Extract the [x, y] coordinate from the center of the cell holding the provided text.  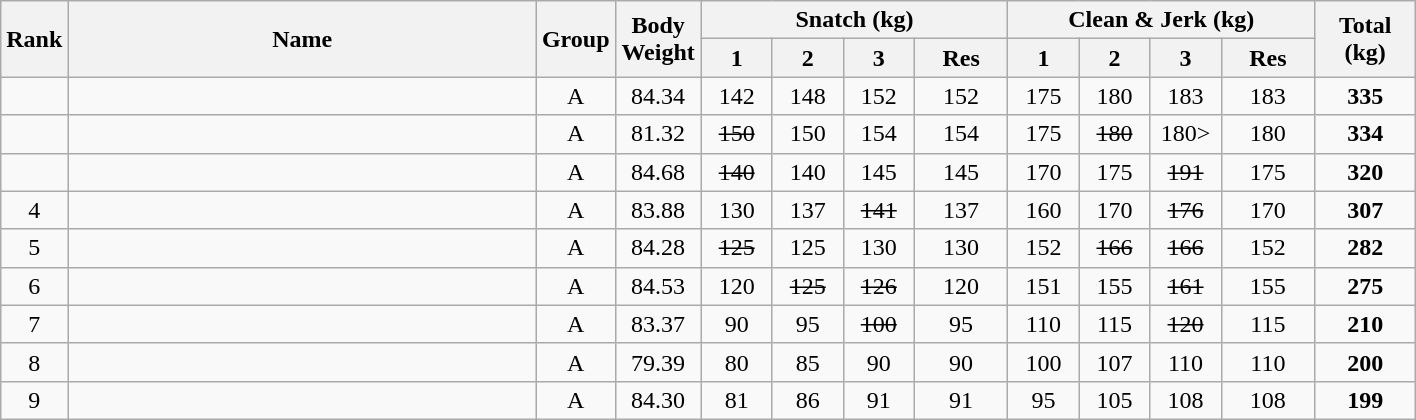
83.88 [658, 210]
334 [1366, 134]
320 [1366, 172]
85 [808, 362]
Clean & Jerk (kg) [1162, 20]
200 [1366, 362]
84.68 [658, 172]
Body Weight [658, 39]
Name [302, 39]
107 [1114, 362]
210 [1366, 324]
148 [808, 96]
4 [34, 210]
176 [1186, 210]
83.37 [658, 324]
81.32 [658, 134]
141 [878, 210]
161 [1186, 286]
6 [34, 286]
79.39 [658, 362]
126 [878, 286]
Total (kg) [1366, 39]
307 [1366, 210]
80 [736, 362]
142 [736, 96]
151 [1044, 286]
199 [1366, 400]
191 [1186, 172]
86 [808, 400]
9 [34, 400]
84.30 [658, 400]
180> [1186, 134]
8 [34, 362]
81 [736, 400]
282 [1366, 248]
Rank [34, 39]
160 [1044, 210]
84.53 [658, 286]
84.34 [658, 96]
335 [1366, 96]
275 [1366, 286]
Group [576, 39]
105 [1114, 400]
7 [34, 324]
Snatch (kg) [854, 20]
5 [34, 248]
84.28 [658, 248]
